Search for the cell housing the specified text and yield its [x, y] center coordinate. 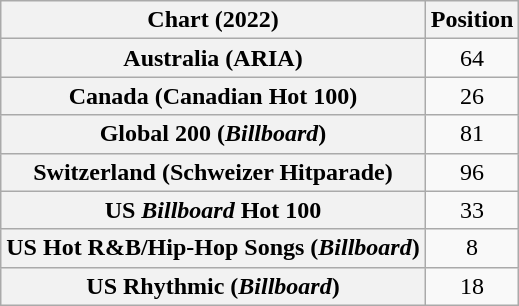
US Rhythmic (Billboard) [213, 286]
US Hot R&B/Hip-Hop Songs (Billboard) [213, 248]
26 [472, 96]
18 [472, 286]
Switzerland (Schweizer Hitparade) [213, 172]
Position [472, 20]
81 [472, 134]
US Billboard Hot 100 [213, 210]
8 [472, 248]
64 [472, 58]
Chart (2022) [213, 20]
33 [472, 210]
Canada (Canadian Hot 100) [213, 96]
Australia (ARIA) [213, 58]
96 [472, 172]
Global 200 (Billboard) [213, 134]
